Return [x, y] of the center of cell containing provided text 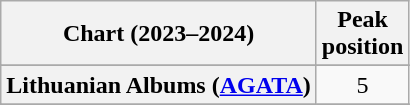
Peakposition [362, 34]
Chart (2023–2024) [159, 34]
5 [362, 85]
Lithuanian Albums (AGATA) [159, 85]
